Determine the (X, Y) coordinate at the center of the cell enclosing the given text.  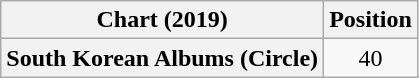
South Korean Albums (Circle) (162, 58)
Chart (2019) (162, 20)
40 (371, 58)
Position (371, 20)
